Search for the cell housing the specified text and yield its (x, y) center coordinate. 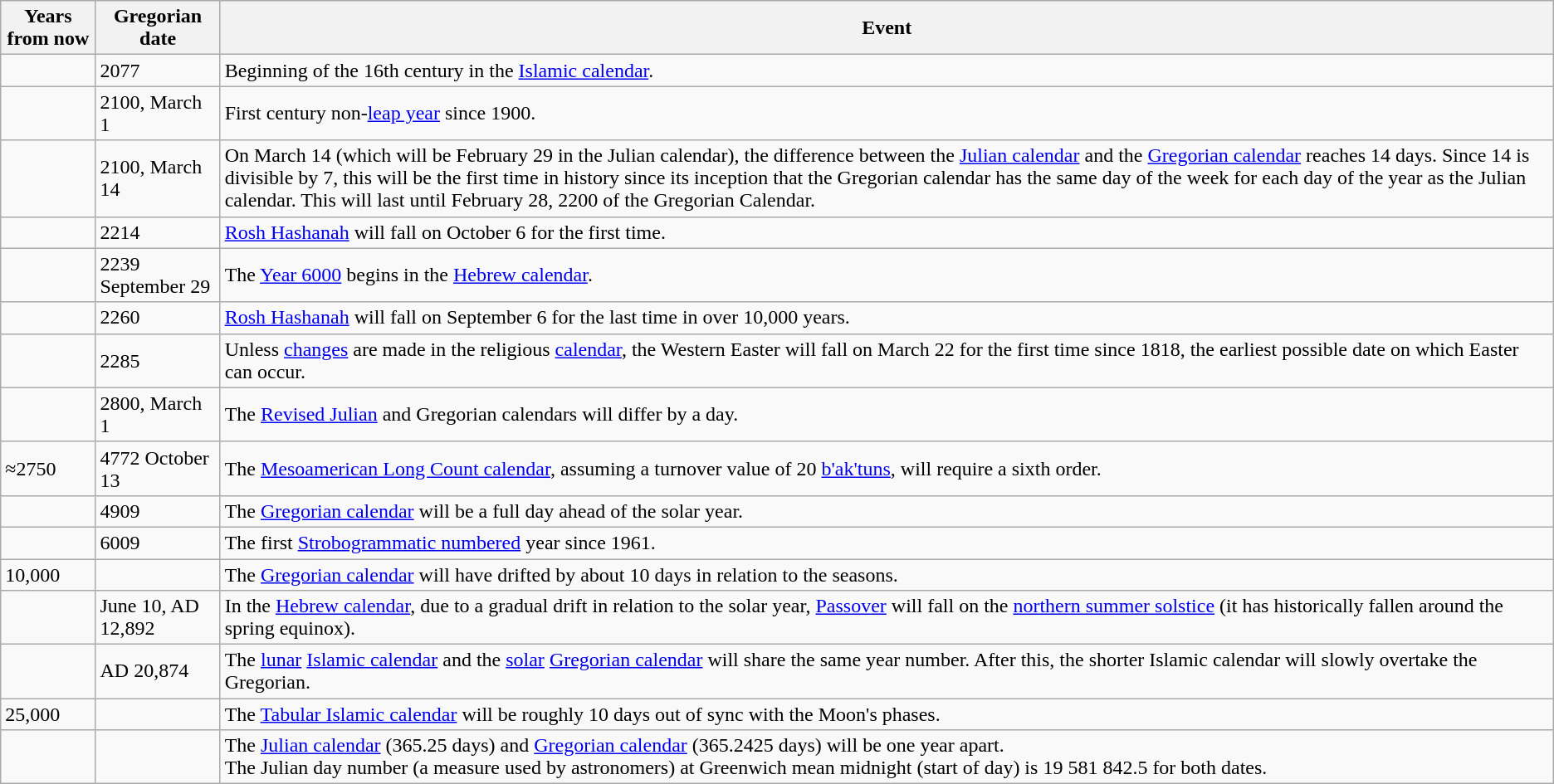
Years from now (48, 28)
2239 September 29 (158, 275)
The Gregorian calendar will have drifted by about 10 days in relation to the seasons. (887, 575)
4909 (158, 511)
The Revised Julian and Gregorian calendars will differ by a day. (887, 415)
Beginning of the 16th century in the Islamic calendar. (887, 71)
6009 (158, 543)
Rosh Hashanah will fall on October 6 for the first time. (887, 232)
First century non-leap year since 1900. (887, 113)
The Mesoamerican Long Count calendar, assuming a turnover value of 20 b'ak'tuns, will require a sixth order. (887, 468)
June 10, AD 12,892 (158, 617)
≈2750 (48, 468)
2285 (158, 360)
2214 (158, 232)
2077 (158, 71)
AD 20,874 (158, 672)
The Tabular Islamic calendar will be roughly 10 days out of sync with the Moon's phases. (887, 714)
2100, March 1 (158, 113)
2800, March 1 (158, 415)
The first Strobogrammatic numbered year since 1961. (887, 543)
4772 October 13 (158, 468)
2100, March 14 (158, 178)
Rosh Hashanah will fall on September 6 for the last time in over 10,000 years. (887, 318)
25,000 (48, 714)
10,000 (48, 575)
Gregoriandate (158, 28)
2260 (158, 318)
Event (887, 28)
The Year 6000 begins in the Hebrew calendar. (887, 275)
The Gregorian calendar will be a full day ahead of the solar year. (887, 511)
